Pinpoint the cell where the given text exists, returning its (X, Y) midpoint coordinate. 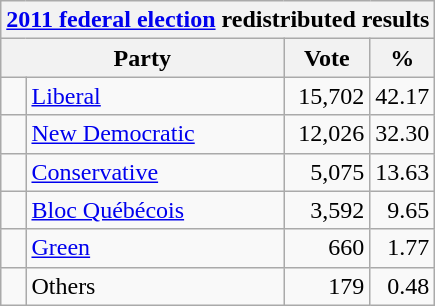
12,026 (327, 134)
13.63 (402, 172)
3,592 (327, 210)
Party (142, 58)
% (402, 58)
Liberal (155, 96)
42.17 (402, 96)
2011 federal election redistributed results (218, 20)
5,075 (327, 172)
Vote (327, 58)
660 (327, 248)
New Democratic (155, 134)
179 (327, 286)
Others (155, 286)
Bloc Québécois (155, 210)
9.65 (402, 210)
Conservative (155, 172)
15,702 (327, 96)
1.77 (402, 248)
0.48 (402, 286)
Green (155, 248)
32.30 (402, 134)
